Provide the (x, y) coordinate of the cell's center where the given text is located.  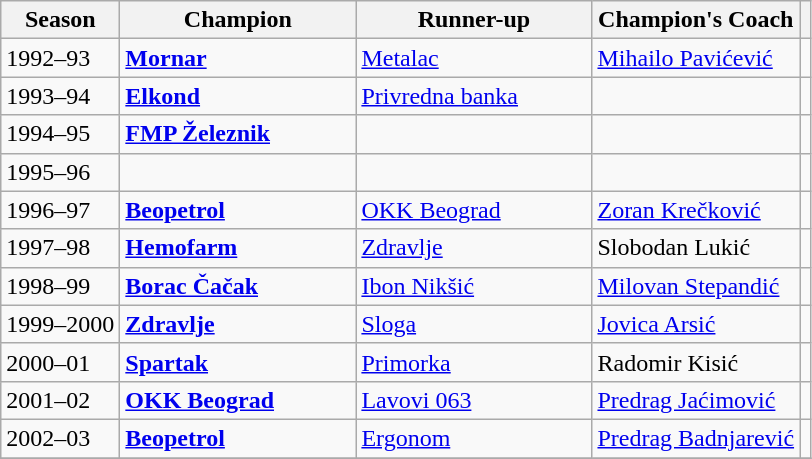
Predrag Jaćimović (696, 400)
Predrag Badnjarević (696, 438)
Zoran Krečković (696, 210)
1995–96 (60, 172)
Champion's Coach (696, 20)
FMP Železnik (238, 134)
Metalac (474, 58)
Mornar (238, 58)
Borac Čačak (238, 286)
Slobodan Lukić (696, 248)
Runner-up (474, 20)
Ergonom (474, 438)
Lavovi 063 (474, 400)
Privredna banka (474, 96)
2000–01 (60, 362)
Primorka (474, 362)
1993–94 (60, 96)
Hemofarm (238, 248)
1999–2000 (60, 324)
1992–93 (60, 58)
1996–97 (60, 210)
Season (60, 20)
Elkond (238, 96)
2001–02 (60, 400)
Milovan Stepandić (696, 286)
2002–03 (60, 438)
Mihailo Pavićević (696, 58)
Spartak (238, 362)
Sloga (474, 324)
1998–99 (60, 286)
1997–98 (60, 248)
Champion (238, 20)
Radomir Kisić (696, 362)
Jovica Arsić (696, 324)
1994–95 (60, 134)
Ibon Nikšić (474, 286)
